For the text-containing cell, return its midpoint in [x, y] coordinate format. 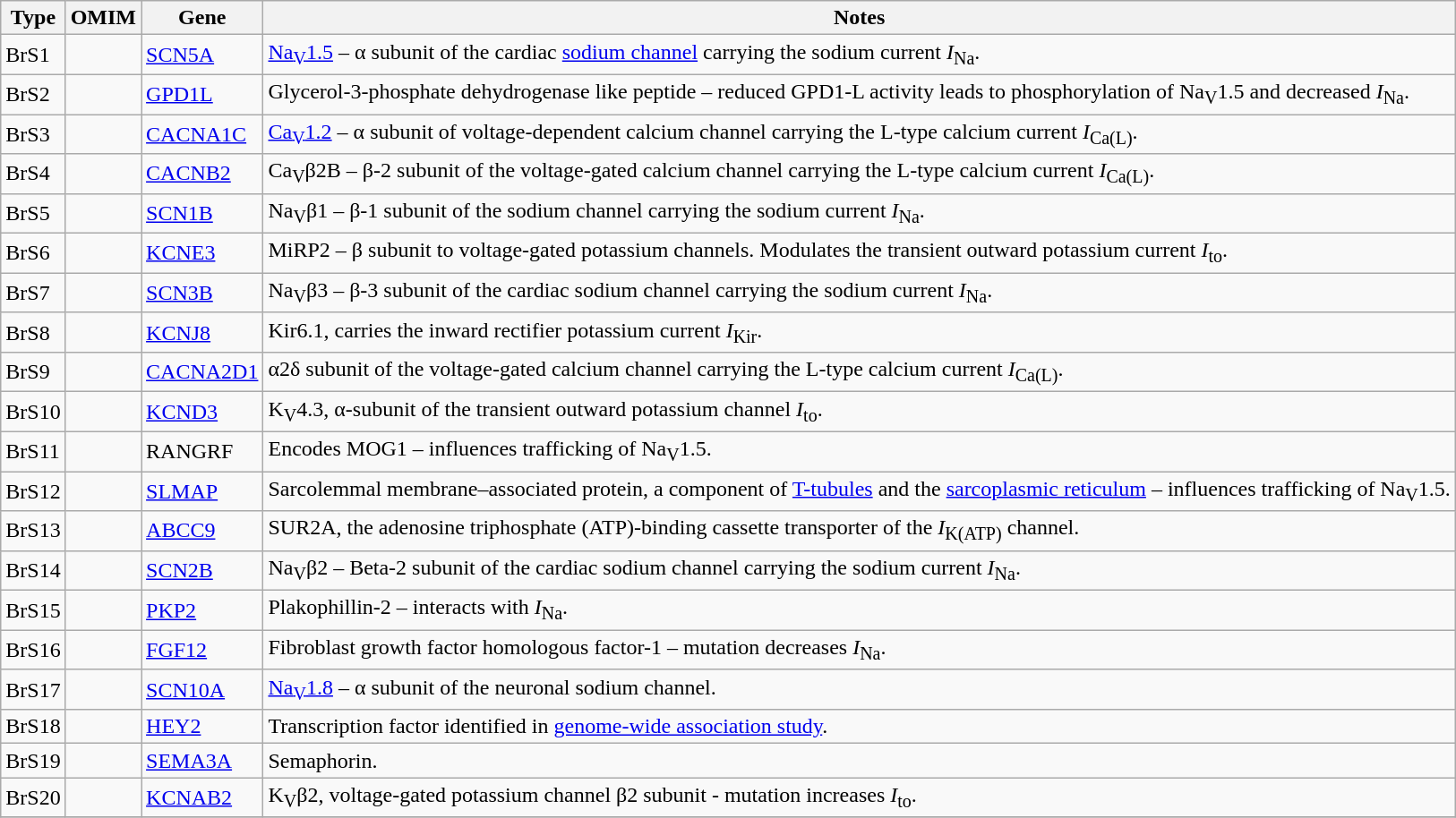
KCND3 [202, 412]
BrS8 [33, 332]
KCNE3 [202, 253]
SLMAP [202, 491]
NaVβ3 – β-3 subunit of the cardiac sodium channel carrying the sodium current INa. [860, 293]
NaVβ2 – Beta-2 subunit of the cardiac sodium channel carrying the sodium current INa. [860, 570]
CaV1.2 – α subunit of voltage-dependent calcium channel carrying the L-type calcium current ICa(L). [860, 134]
Gene [202, 18]
HEY2 [202, 727]
SCN10A [202, 689]
BrS17 [33, 689]
SCN1B [202, 213]
BrS16 [33, 650]
Encodes MOG1 – influences trafficking of NaV1.5. [860, 451]
CaVβ2B – β-2 subunit of the voltage-gated calcium channel carrying the L-type calcium current ICa(L). [860, 174]
Kir6.1, carries the inward rectifier potassium current IKir. [860, 332]
BrS15 [33, 610]
KCNAB2 [202, 797]
BrS1 [33, 55]
ABCC9 [202, 531]
BrS14 [33, 570]
BrS7 [33, 293]
α2δ subunit of the voltage-gated calcium channel carrying the L-type calcium current ICa(L). [860, 372]
Semaphorin. [860, 761]
SEMA3A [202, 761]
BrS19 [33, 761]
Type [33, 18]
FGF12 [202, 650]
CACNB2 [202, 174]
SCN2B [202, 570]
GPD1L [202, 94]
BrS13 [33, 531]
Glycerol-3-phosphate dehydrogenase like peptide – reduced GPD1-L activity leads to phosphorylation of NaV1.5 and decreased INa. [860, 94]
NaV1.5 – α subunit of the cardiac sodium channel carrying the sodium current INa. [860, 55]
BrS6 [33, 253]
BrS2 [33, 94]
SUR2A, the adenosine triphosphate (ATP)-binding cassette transporter of the IK(ATP) channel. [860, 531]
KV4.3, α-subunit of the transient outward potassium channel Ito. [860, 412]
Notes [860, 18]
BrS18 [33, 727]
BrS9 [33, 372]
KVβ2, voltage-gated potassium channel β2 subunit - mutation increases Ito. [860, 797]
SCN5A [202, 55]
Sarcolemmal membrane–associated protein, a component of T-tubules and the sarcoplasmic reticulum – influences trafficking of NaV1.5. [860, 491]
BrS11 [33, 451]
CACNA1C [202, 134]
Plakophillin-2 – interacts with INa. [860, 610]
BrS4 [33, 174]
MiRP2 – β subunit to voltage-gated potassium channels. Modulates the transient outward potassium current Ito. [860, 253]
CACNA2D1 [202, 372]
OMIM [103, 18]
BrS5 [33, 213]
KCNJ8 [202, 332]
NaV1.8 – α subunit of the neuronal sodium channel. [860, 689]
BrS3 [33, 134]
BrS12 [33, 491]
BrS20 [33, 797]
NaVβ1 – β-1 subunit of the sodium channel carrying the sodium current INa. [860, 213]
SCN3B [202, 293]
Fibroblast growth factor homologous factor-1 – mutation decreases INa. [860, 650]
BrS10 [33, 412]
PKP2 [202, 610]
Transcription factor identified in genome-wide association study. [860, 727]
RANGRF [202, 451]
